Detect which cell encompasses the target text, then output its [x, y] center coordinate. 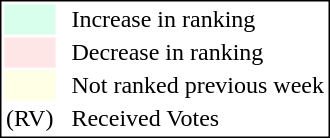
Not ranked previous week [198, 85]
Decrease in ranking [198, 53]
Received Votes [198, 119]
(RV) [29, 119]
Increase in ranking [198, 19]
